Scan for the cell matching the given text and deliver its [X, Y] coordinate at center. 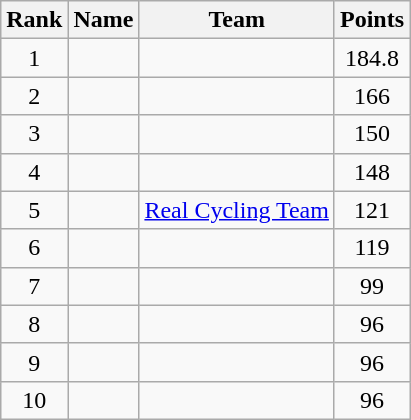
5 [34, 210]
Team [237, 20]
150 [372, 134]
1 [34, 58]
Real Cycling Team [237, 210]
166 [372, 96]
7 [34, 286]
3 [34, 134]
4 [34, 172]
2 [34, 96]
8 [34, 324]
Rank [34, 20]
Points [372, 20]
9 [34, 362]
121 [372, 210]
10 [34, 400]
148 [372, 172]
184.8 [372, 58]
119 [372, 248]
6 [34, 248]
Name [104, 20]
99 [372, 286]
